From the cell containing the given text, extract its center point as [x, y] coordinate. 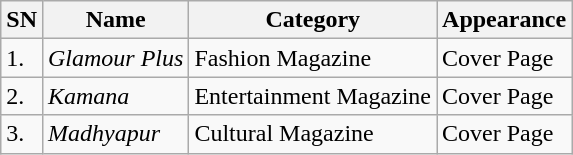
Cultural Magazine [313, 134]
1. [22, 58]
Name [115, 20]
Appearance [504, 20]
Kamana [115, 96]
Madhyapur [115, 134]
2. [22, 96]
Fashion Magazine [313, 58]
Glamour Plus [115, 58]
Entertainment Magazine [313, 96]
3. [22, 134]
Category [313, 20]
SN [22, 20]
